Find where the given text appears and provide that cell's center as (x, y) coordinate. 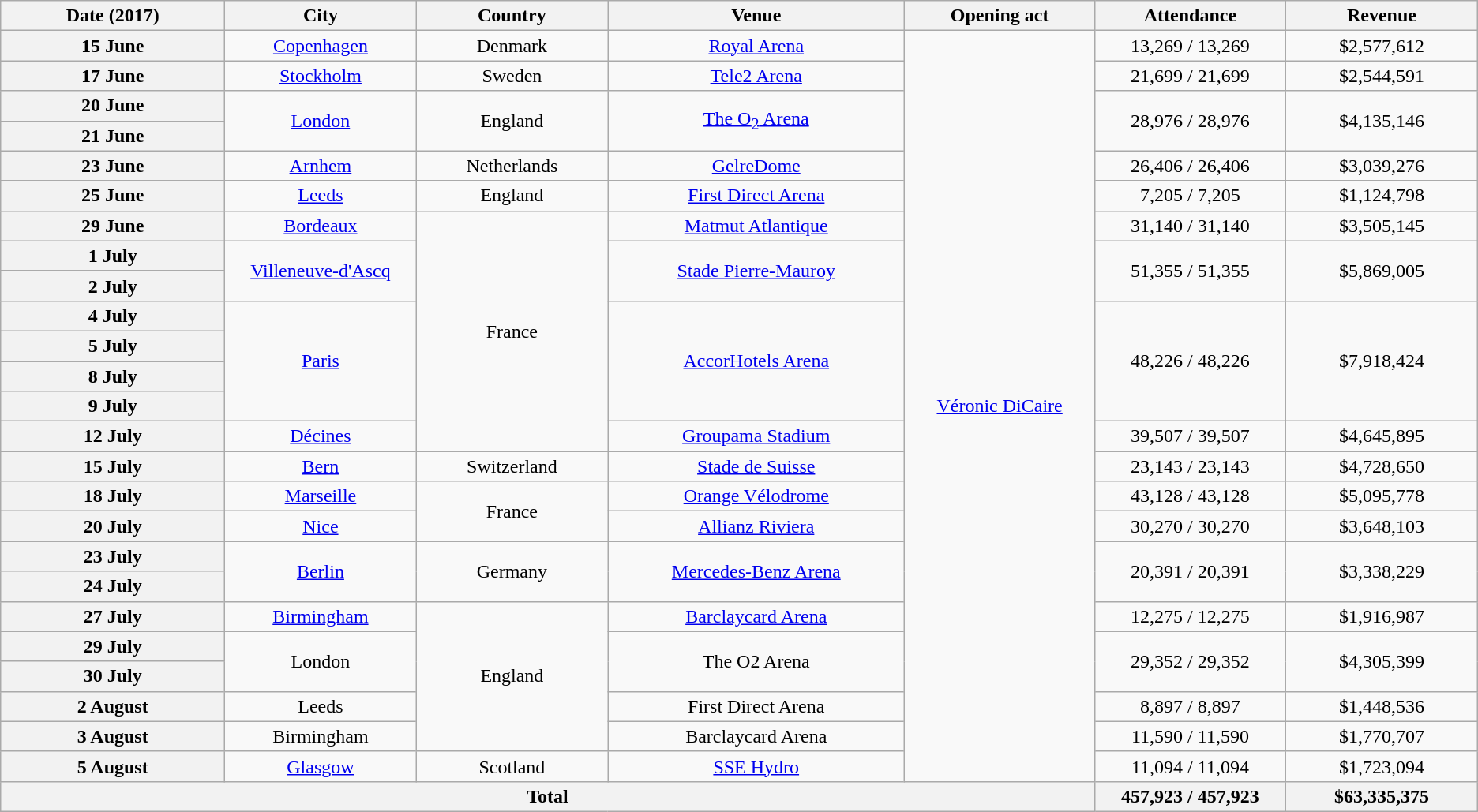
23 June (113, 166)
Nice (321, 526)
Arnhem (321, 166)
$5,095,778 (1382, 496)
20 June (113, 106)
Germany (512, 571)
Décines (321, 436)
$2,544,591 (1382, 76)
Véronic DiCaire (1000, 406)
5 August (113, 766)
8,897 / 8,897 (1190, 706)
20 July (113, 526)
Opening act (1000, 16)
1 July (113, 256)
$1,916,987 (1382, 616)
39,507 / 39,507 (1190, 436)
20,391 / 20,391 (1190, 571)
Netherlands (512, 166)
26,406 / 26,406 (1190, 166)
48,226 / 48,226 (1190, 361)
17 June (113, 76)
Stockholm (321, 76)
13,269 / 13,269 (1190, 46)
$1,124,798 (1382, 196)
Attendance (1190, 16)
5 July (113, 346)
31,140 / 31,140 (1190, 226)
21,699 / 21,699 (1190, 76)
Berlin (321, 571)
43,128 / 43,128 (1190, 496)
Country (512, 16)
Villeneuve-d'Ascq (321, 271)
Sweden (512, 76)
29,352 / 29,352 (1190, 661)
29 July (113, 646)
25 June (113, 196)
30,270 / 30,270 (1190, 526)
30 July (113, 676)
Royal Arena (756, 46)
11,094 / 11,094 (1190, 766)
$3,648,103 (1382, 526)
GelreDome (756, 166)
23,143 / 23,143 (1190, 466)
Stade de Suisse (756, 466)
4 July (113, 316)
12,275 / 12,275 (1190, 616)
Groupama Stadium (756, 436)
8 July (113, 376)
Copenhagen (321, 46)
Marseille (321, 496)
$1,770,707 (1382, 736)
29 June (113, 226)
Paris (321, 361)
2 August (113, 706)
12 July (113, 436)
23 July (113, 556)
Bern (321, 466)
$4,135,146 (1382, 121)
Scotland (512, 766)
$1,723,094 (1382, 766)
$5,869,005 (1382, 271)
$63,335,375 (1382, 796)
Denmark (512, 46)
24 July (113, 586)
$2,577,612 (1382, 46)
Mercedes-Benz Arena (756, 571)
Total (548, 796)
15 July (113, 466)
Venue (756, 16)
City (321, 16)
28,976 / 28,976 (1190, 121)
Orange Vélodrome (756, 496)
18 July (113, 496)
$4,645,895 (1382, 436)
51,355 / 51,355 (1190, 271)
$3,039,276 (1382, 166)
21 June (113, 136)
15 June (113, 46)
$4,728,650 (1382, 466)
Revenue (1382, 16)
Allianz Riviera (756, 526)
7,205 / 7,205 (1190, 196)
457,923 / 457,923 (1190, 796)
$4,305,399 (1382, 661)
Stade Pierre-Mauroy (756, 271)
Date (2017) (113, 16)
Bordeaux (321, 226)
11,590 / 11,590 (1190, 736)
$3,338,229 (1382, 571)
$7,918,424 (1382, 361)
Switzerland (512, 466)
$3,505,145 (1382, 226)
2 July (113, 286)
$1,448,536 (1382, 706)
Tele2 Arena (756, 76)
27 July (113, 616)
3 August (113, 736)
Matmut Atlantique (756, 226)
AccorHotels Arena (756, 361)
9 July (113, 406)
SSE Hydro (756, 766)
Glasgow (321, 766)
